Return the [X, Y] coordinate for the center point of the cell that contains the specified text.  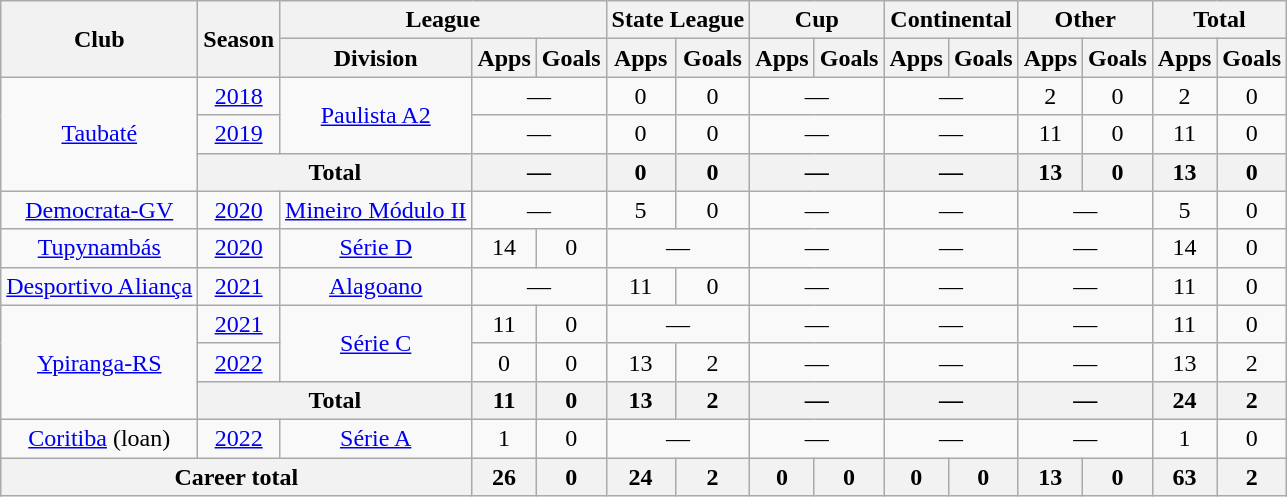
Desportivo Aliança [100, 286]
2018 [239, 96]
Tupynambás [100, 248]
Paulista A2 [376, 115]
Other [1085, 20]
Club [100, 39]
Alagoano [376, 286]
Coritiba (loan) [100, 438]
Division [376, 58]
Democrata-GV [100, 210]
26 [504, 477]
Mineiro Módulo II [376, 210]
Ypiranga-RS [100, 362]
Taubaté [100, 134]
Season [239, 39]
League [444, 20]
Série C [376, 343]
2019 [239, 134]
Cup [817, 20]
Career total [236, 477]
State League [678, 20]
Continental [951, 20]
63 [1184, 477]
Série A [376, 438]
Série D [376, 248]
